Detect which cell encompasses the target text, then output its (X, Y) center coordinate. 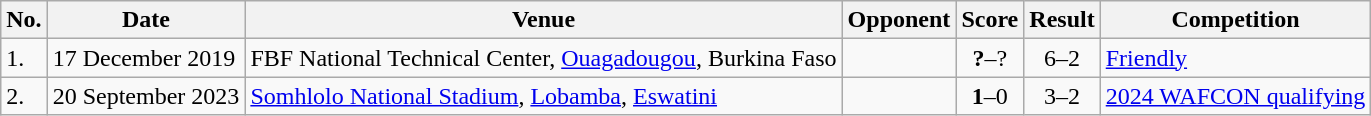
2024 WAFCON qualifying (1236, 96)
20 September 2023 (146, 96)
Somhlolo National Stadium, Lobamba, Eswatini (544, 96)
Friendly (1236, 58)
6–2 (1062, 58)
No. (24, 20)
2. (24, 96)
1–0 (990, 96)
Competition (1236, 20)
Score (990, 20)
Result (1062, 20)
?–? (990, 58)
3–2 (1062, 96)
1. (24, 58)
17 December 2019 (146, 58)
FBF National Technical Center, Ouagadougou, Burkina Faso (544, 58)
Opponent (899, 20)
Date (146, 20)
Venue (544, 20)
